Find where the given text appears and provide that cell's center as [x, y] coordinate. 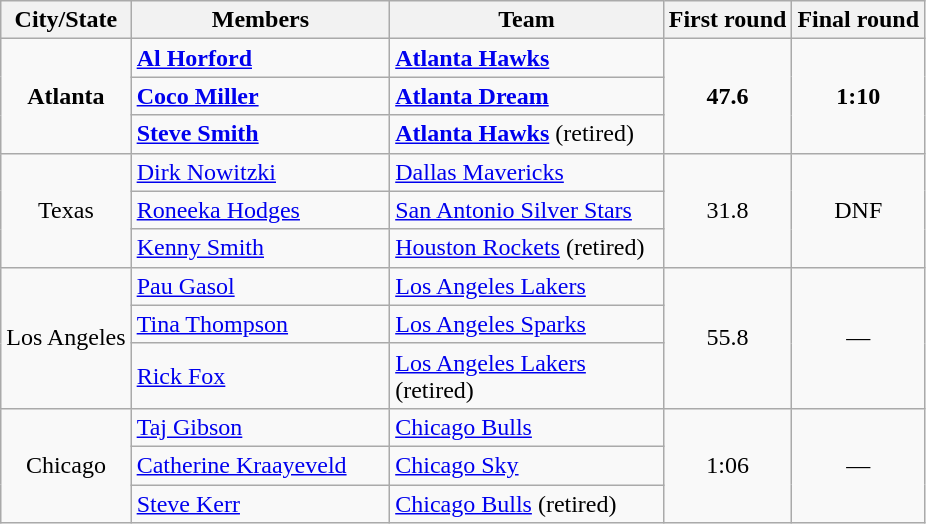
Los Angeles Lakers [527, 286]
DNF [858, 210]
55.8 [728, 338]
Roneeka Hodges [260, 210]
Los Angeles [66, 338]
Houston Rockets (retired) [527, 248]
Team [527, 20]
Dirk Nowitzki [260, 172]
Rick Fox [260, 376]
Dallas Mavericks [527, 172]
Chicago Bulls [527, 427]
Tina Thompson [260, 324]
Final round [858, 20]
47.6 [728, 96]
Chicago Sky [527, 465]
31.8 [728, 210]
Los Angeles Sparks [527, 324]
First round [728, 20]
Atlanta Hawks [527, 58]
Chicago Bulls (retired) [527, 503]
Members [260, 20]
Atlanta [66, 96]
1:06 [728, 465]
Taj Gibson [260, 427]
Steve Kerr [260, 503]
Atlanta Hawks (retired) [527, 134]
Al Horford [260, 58]
Catherine Kraayeveld [260, 465]
City/State [66, 20]
Kenny Smith [260, 248]
Coco Miller [260, 96]
Pau Gasol [260, 286]
Los Angeles Lakers (retired) [527, 376]
Chicago [66, 465]
Atlanta Dream [527, 96]
San Antonio Silver Stars [527, 210]
1:10 [858, 96]
Steve Smith [260, 134]
Texas [66, 210]
